Output the (x, y) coordinate of the center of the cell containing the given text.  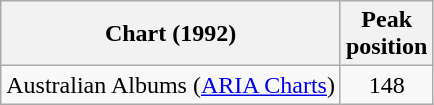
Peak position (386, 34)
Australian Albums (ARIA Charts) (171, 85)
Chart (1992) (171, 34)
148 (386, 85)
